Return (x, y) of the center of cell containing provided text 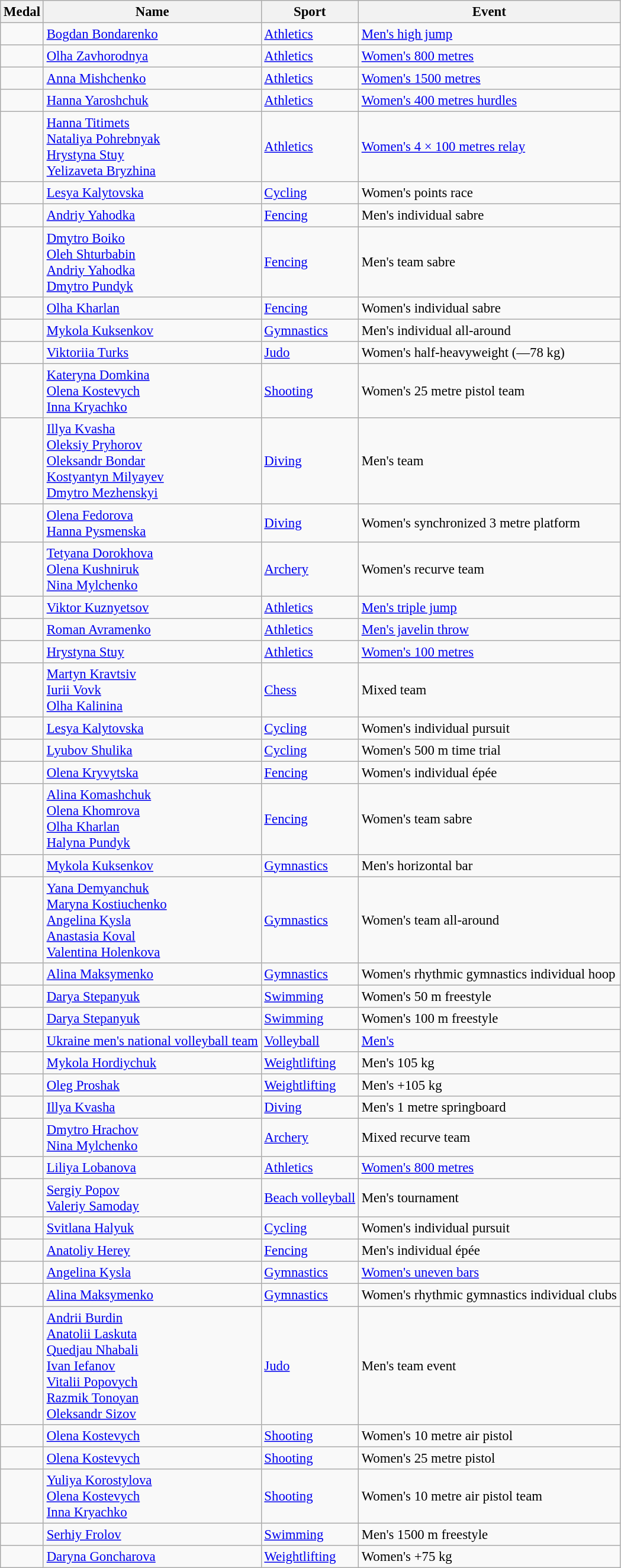
Daryna Goncharova (152, 1557)
Men's horizontal bar (489, 865)
Men's tournament (489, 1198)
Yana DemyanchukMaryna KostiuchenkoAngelina KyslaAnastasia KovalValentina Holenkova (152, 920)
Ukraine men's national volleyball team (152, 1041)
Sergiy PopovValeriy Samoday (152, 1198)
Women's 100 m freestyle (489, 1019)
Men's 105 kg (489, 1063)
Women's rhythmic gymnastics individual clubs (489, 1295)
Dmytro BoikoOleh ShturbabinAndriy YahodkaDmytro Pundyk (152, 262)
Women's synchronized 3 metre platform (489, 523)
Lyubov Shulika (152, 751)
Women's 10 metre air pistol team (489, 1496)
Women's 500 m time trial (489, 751)
Liliya Lobanova (152, 1168)
Illya KvashaOleksiy PryhorovOleksandr BondarKostyantyn MilyayevDmytro Mezhenskyi (152, 461)
Mixed recurve team (489, 1138)
Mykola Hordiychuk (152, 1063)
Anna Mishchenko (152, 79)
Women's 1500 metres (489, 79)
Oleg Proshak (152, 1085)
Women's individual sabre (489, 308)
Women's 50 m freestyle (489, 996)
Women's team all-around (489, 920)
Dmytro HrachovNina Mylchenko (152, 1138)
Men's high jump (489, 34)
Name (152, 12)
Yuliya KorostylovaOlena KostevychInna Kryachko (152, 1496)
Women's points race (489, 194)
Olha Kharlan (152, 308)
Olena Kryvytska (152, 773)
Olha Zavhorodnya (152, 56)
Beach volleyball (310, 1198)
Hrystyna Stuy (152, 652)
Roman Avramenko (152, 630)
Illya Kvasha (152, 1107)
Men's individual all-around (489, 330)
Kateryna DomkinaOlena KostevychInna Kryachko (152, 391)
Bogdan Bondarenko (152, 34)
Olena FedorovaHanna Pysmenska (152, 523)
Volleyball (310, 1041)
Men's 1 metre springboard (489, 1107)
Medal (22, 12)
Serhiy Frolov (152, 1534)
Men's team (489, 461)
Andrii BurdinAnatolii LaskutaQuedjau NhabaliIvan IefanovVitalii PopovychRazmik TonoyanOleksandr Sizov (152, 1366)
Women's recurve team (489, 569)
Women's half-heavyweight (—78 kg) (489, 352)
Anatoliy Herey (152, 1251)
Men's javelin throw (489, 630)
Chess (310, 690)
Men's triple jump (489, 607)
Women's individual épée (489, 773)
Men's individual épée (489, 1251)
Mixed team (489, 690)
Sport (310, 12)
Women's team sabre (489, 819)
Viktor Kuznyetsov (152, 607)
Women's 100 metres (489, 652)
Hanna TitimetsNataliya PohrebnyakHrystyna StuyYelizaveta Bryzhina (152, 147)
Women's uneven bars (489, 1273)
Hanna Yaroshchuk (152, 101)
Men's individual sabre (489, 215)
Women's 25 metre pistol (489, 1458)
Men's (489, 1041)
Tetyana DorokhovaOlena KushnirukNina Mylchenko (152, 569)
Svitlana Halyuk (152, 1228)
Alina KomashchukOlena KhomrovaOlha KharlanHalyna Pundyk (152, 819)
Viktoriia Turks (152, 352)
Women's 4 × 100 metres relay (489, 147)
Women's 10 metre air pistol (489, 1435)
Men's 1500 m freestyle (489, 1534)
Event (489, 12)
Women's rhythmic gymnastics individual hoop (489, 974)
Women's 25 metre pistol team (489, 391)
Women's +75 kg (489, 1557)
Men's +105 kg (489, 1085)
Women's 400 metres hurdles (489, 101)
Men's team event (489, 1366)
Men's team sabre (489, 262)
Angelina Kysla (152, 1273)
Andriy Yahodka (152, 215)
Martyn KravtsivIurii VovkOlha Kalinina (152, 690)
